For the text-containing cell, return its midpoint in [X, Y] coordinate format. 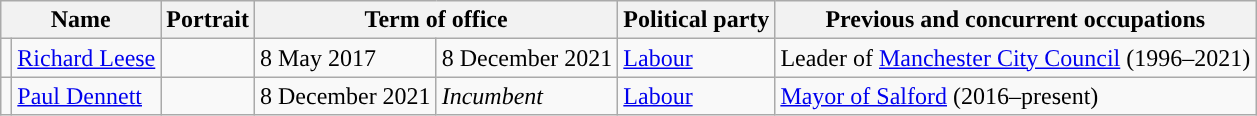
Name [81, 20]
Political party [696, 20]
Leader of Manchester City Council (1996–2021) [1016, 58]
Portrait [208, 20]
Term of office [436, 20]
Incumbent [527, 96]
Paul Dennett [86, 96]
Richard Leese [86, 58]
Previous and concurrent occupations [1016, 20]
Mayor of Salford (2016–present) [1016, 96]
8 May 2017 [345, 58]
